Identify which cell holds the provided text, then report its (x, y) central coordinate. 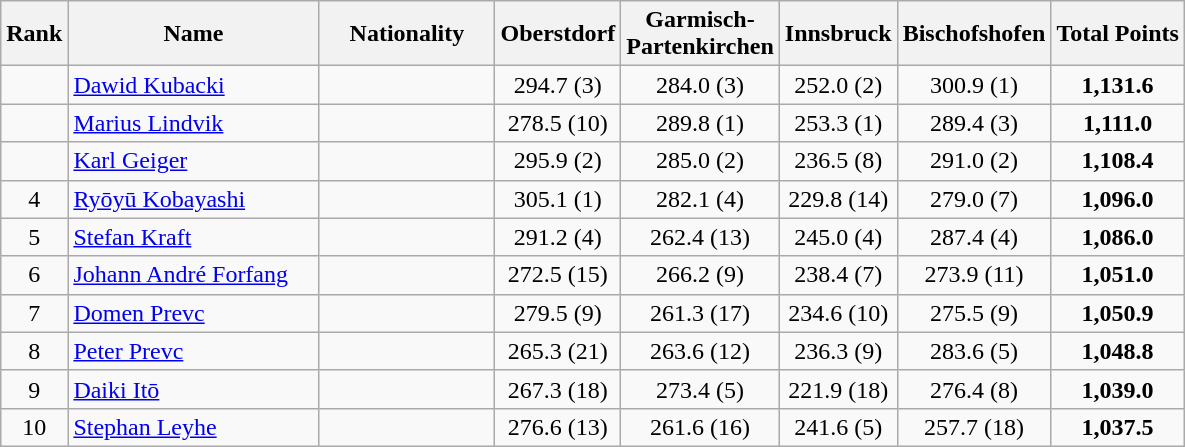
Nationality (407, 34)
238.4 (7) (838, 275)
305.1 (1) (558, 199)
282.1 (4) (700, 199)
265.3 (21) (558, 351)
241.6 (5) (838, 427)
Stephan Leyhe (194, 427)
7 (34, 313)
287.4 (4) (974, 237)
1,037.5 (1118, 427)
236.3 (9) (838, 351)
273.9 (11) (974, 275)
1,086.0 (1118, 237)
276.6 (13) (558, 427)
5 (34, 237)
Rank (34, 34)
1,050.9 (1118, 313)
284.0 (3) (700, 85)
263.6 (12) (700, 351)
257.7 (18) (974, 427)
266.2 (9) (700, 275)
Daiki Itō (194, 389)
295.9 (2) (558, 161)
283.6 (5) (974, 351)
285.0 (2) (700, 161)
Peter Prevc (194, 351)
Domen Prevc (194, 313)
Ryōyū Kobayashi (194, 199)
221.9 (18) (838, 389)
1,108.4 (1118, 161)
261.6 (16) (700, 427)
Garmisch-Partenkirchen (700, 34)
294.7 (3) (558, 85)
Johann André Forfang (194, 275)
267.3 (18) (558, 389)
1,051.0 (1118, 275)
1,096.0 (1118, 199)
279.5 (9) (558, 313)
4 (34, 199)
245.0 (4) (838, 237)
Stefan Kraft (194, 237)
276.4 (8) (974, 389)
Dawid Kubacki (194, 85)
300.9 (1) (974, 85)
291.2 (4) (558, 237)
289.4 (3) (974, 123)
236.5 (8) (838, 161)
Name (194, 34)
9 (34, 389)
Bischofshofen (974, 34)
Total Points (1118, 34)
272.5 (15) (558, 275)
275.5 (9) (974, 313)
Innsbruck (838, 34)
10 (34, 427)
234.6 (10) (838, 313)
1,039.0 (1118, 389)
Marius Lindvik (194, 123)
1,111.0 (1118, 123)
289.8 (1) (700, 123)
Oberstdorf (558, 34)
1,131.6 (1118, 85)
1,048.8 (1118, 351)
6 (34, 275)
279.0 (7) (974, 199)
253.3 (1) (838, 123)
262.4 (13) (700, 237)
273.4 (5) (700, 389)
229.8 (14) (838, 199)
Karl Geiger (194, 161)
8 (34, 351)
278.5 (10) (558, 123)
252.0 (2) (838, 85)
291.0 (2) (974, 161)
261.3 (17) (700, 313)
